Return (x, y) of the center of cell containing provided text 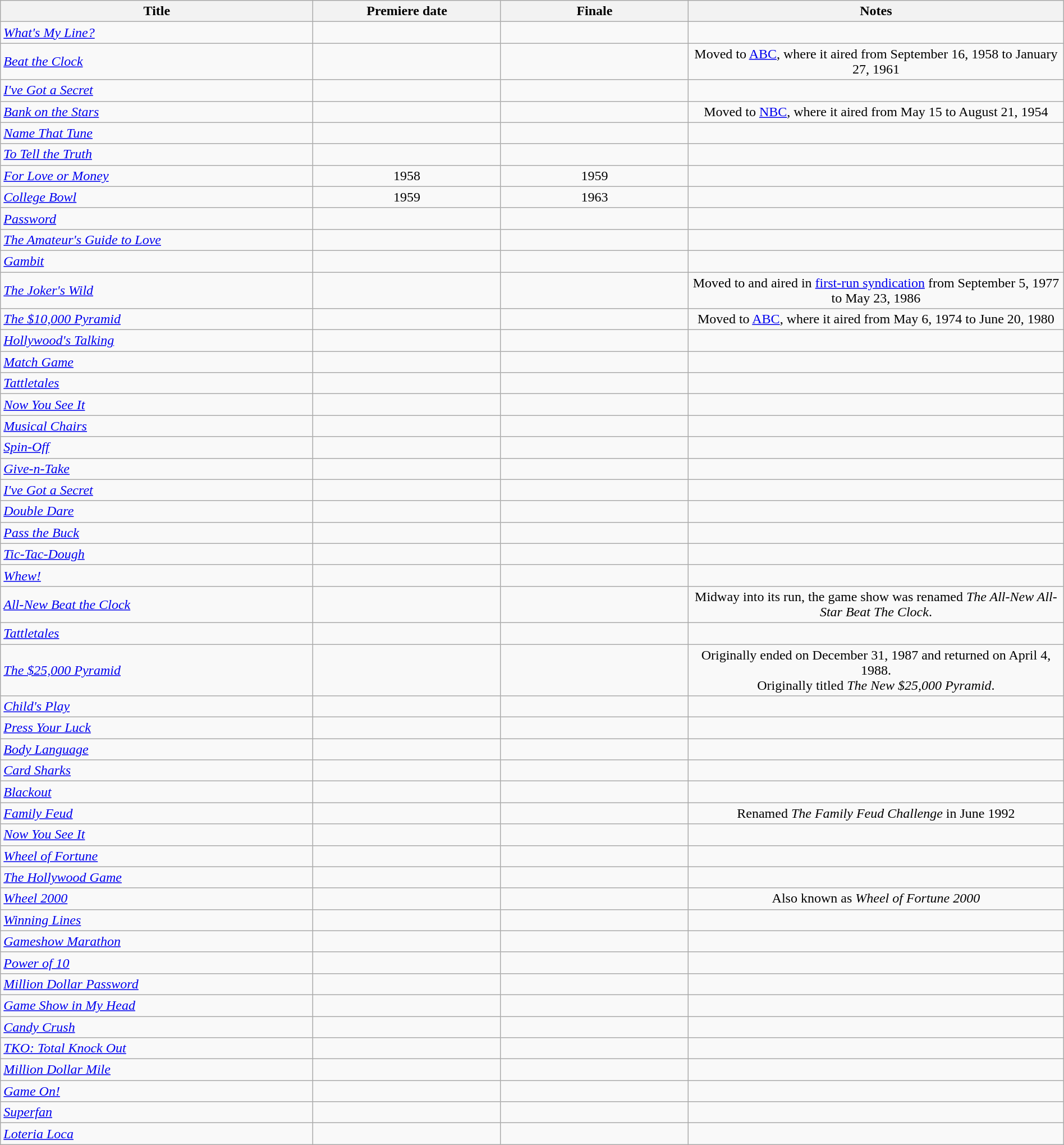
Match Game (157, 362)
1958 (407, 176)
Double Dare (157, 511)
Originally ended on December 31, 1987 and returned on April 4, 1988.Originally titled The New $25,000 Pyramid. (877, 670)
Midway into its run, the game show was renamed The All-New All-Star Beat The Clock. (877, 604)
The $25,000 Pyramid (157, 670)
Press Your Luck (157, 728)
Power of 10 (157, 963)
College Bowl (157, 197)
To Tell the Truth (157, 154)
Give-n-Take (157, 469)
Card Sharks (157, 771)
Also known as Wheel of Fortune 2000 (877, 899)
Spin-Off (157, 447)
The Joker's Wild (157, 290)
Million Dollar Password (157, 984)
The Amateur's Guide to Love (157, 240)
Child's Play (157, 707)
Musical Chairs (157, 426)
Blackout (157, 792)
The $10,000 Pyramid (157, 319)
Million Dollar Mile (157, 1070)
Premiere date (407, 11)
Superfan (157, 1112)
Game Show in My Head (157, 1005)
Family Feud (157, 813)
Password (157, 218)
Hollywood's Talking (157, 341)
Bank on the Stars (157, 112)
Moved to ABC, where it aired from May 6, 1974 to June 20, 1980 (877, 319)
Notes (877, 11)
Renamed The Family Feud Challenge in June 1992 (877, 813)
Beat the Clock (157, 62)
Whew! (157, 575)
All-New Beat the Clock (157, 604)
Moved to and aired in first-run syndication from September 5, 1977 to May 23, 1986 (877, 290)
Loteria Loca (157, 1134)
Finale (594, 11)
What's My Line? (157, 33)
The Hollywood Game (157, 877)
Winning Lines (157, 920)
Candy Crush (157, 1027)
Title (157, 11)
1963 (594, 197)
Gambit (157, 261)
Tic-Tac-Dough (157, 554)
Body Language (157, 749)
Name That Tune (157, 133)
For Love or Money (157, 176)
Moved to ABC, where it aired from September 16, 1958 to January 27, 1961 (877, 62)
Moved to NBC, where it aired from May 15 to August 21, 1954 (877, 112)
Pass the Buck (157, 533)
Wheel 2000 (157, 899)
Game On! (157, 1091)
Gameshow Marathon (157, 941)
TKO: Total Knock Out (157, 1048)
Wheel of Fortune (157, 856)
